Output the [X, Y] coordinate of the center of the cell containing the given text.  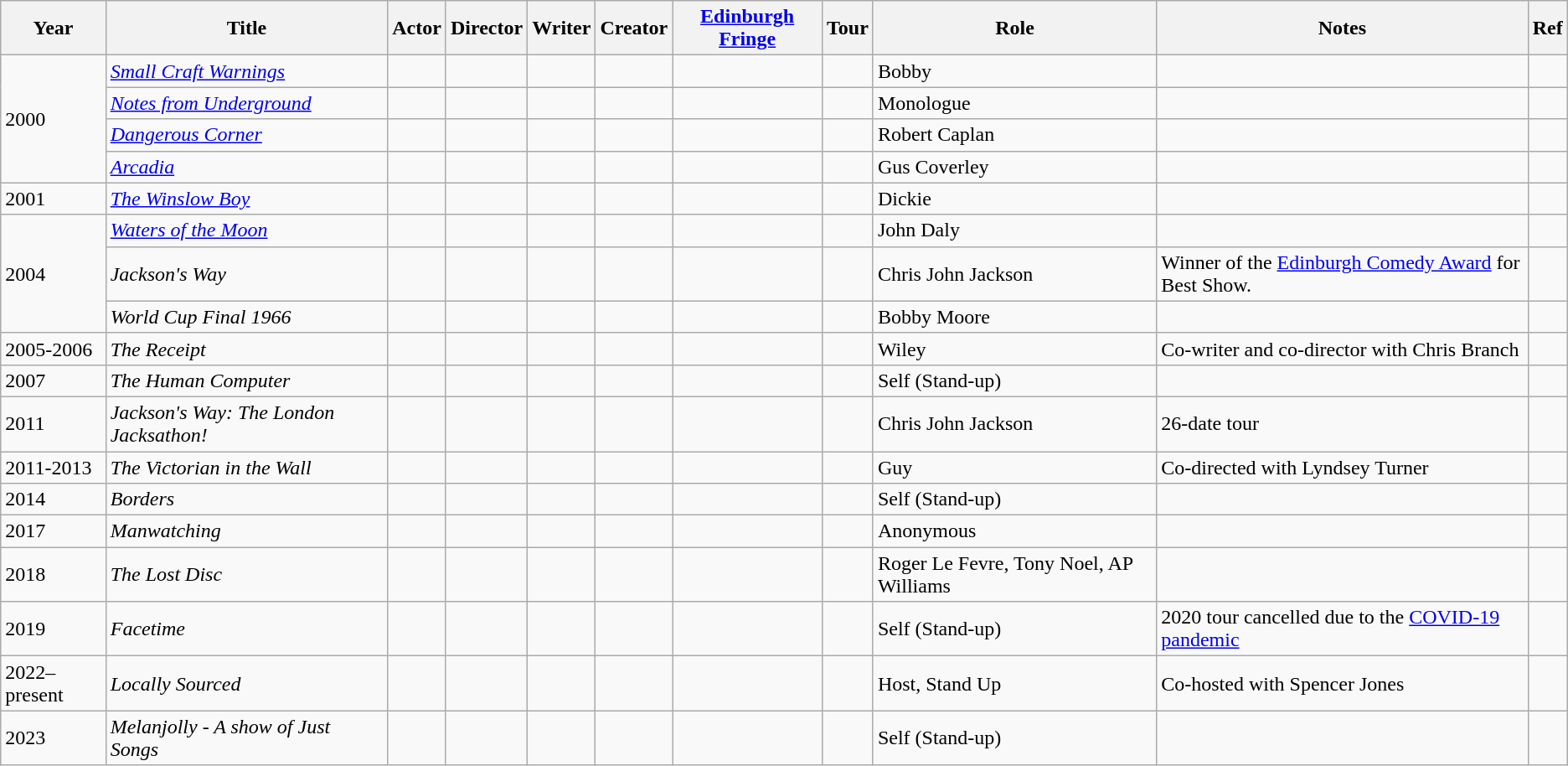
2019 [54, 629]
Host, Stand Up [1014, 684]
Actor [417, 28]
Notes [1342, 28]
Bobby [1014, 71]
Melanjolly - A show of Just Songs [246, 738]
2023 [54, 738]
Notes from Underground [246, 103]
2014 [54, 499]
Bobby Moore [1014, 317]
The Winslow Boy [246, 199]
2018 [54, 575]
Jackson's Way: The London Jacksathon! [246, 424]
Co-writer and co-director with Chris Branch [1342, 349]
Guy [1014, 467]
2001 [54, 199]
The Lost Disc [246, 575]
2017 [54, 531]
Director [486, 28]
Jackson's Way [246, 273]
Co-hosted with Spencer Jones [1342, 684]
Borders [246, 499]
Title [246, 28]
Role [1014, 28]
Ref [1548, 28]
Small Craft Warnings [246, 71]
2000 [54, 119]
Dickie [1014, 199]
Tour [848, 28]
2011-2013 [54, 467]
Locally Sourced [246, 684]
The Human Computer [246, 380]
Writer [561, 28]
Monologue [1014, 103]
Roger Le Fevre, Tony Noel, AP Williams [1014, 575]
The Victorian in the Wall [246, 467]
Creator [634, 28]
2004 [54, 273]
2020 tour cancelled due to the COVID-19 pandemic [1342, 629]
2005-2006 [54, 349]
2022–present [54, 684]
Edinburgh Fringe [747, 28]
Waters of the Moon [246, 230]
Facetime [246, 629]
Winner of the Edinburgh Comedy Award for Best Show. [1342, 273]
Manwatching [246, 531]
World Cup Final 1966 [246, 317]
Dangerous Corner [246, 135]
John Daly [1014, 230]
The Receipt [246, 349]
Year [54, 28]
Co-directed with Lyndsey Turner [1342, 467]
Anonymous [1014, 531]
26-date tour [1342, 424]
Arcadia [246, 167]
Robert Caplan [1014, 135]
Gus Coverley [1014, 167]
2007 [54, 380]
Wiley [1014, 349]
2011 [54, 424]
